Extract the (X, Y) coordinate from the center of the cell holding the provided text.  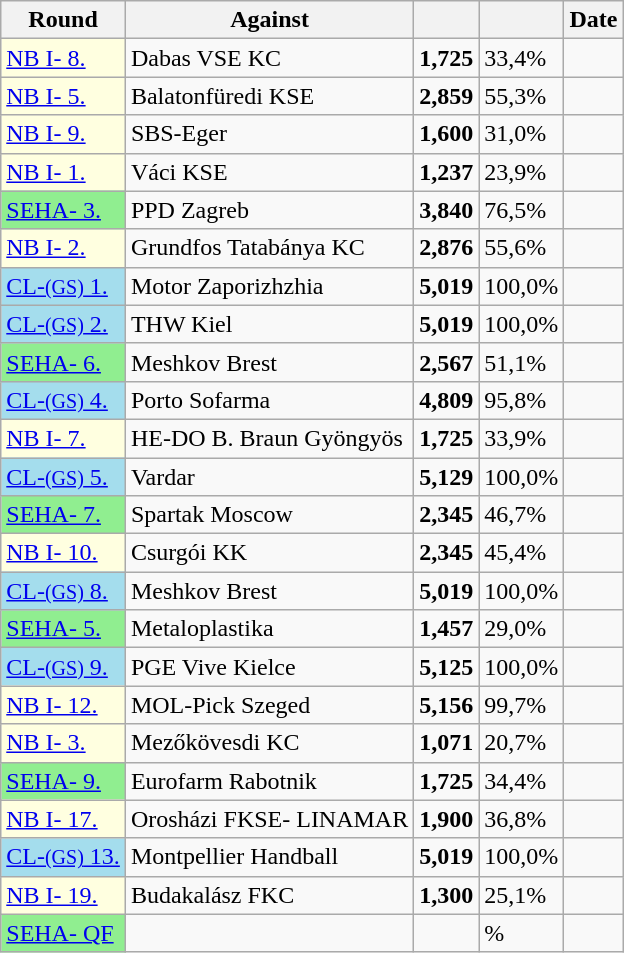
Dabas VSE KC (269, 58)
Grundfos Tatabánya KC (269, 248)
1,457 (446, 629)
1,237 (446, 172)
THW Kiel (269, 324)
3,840 (446, 210)
4,809 (446, 400)
NB I- 12. (64, 705)
MOL-Pick Szeged (269, 705)
76,5% (522, 210)
51,1% (522, 362)
Váci KSE (269, 172)
5,125 (446, 667)
Montpellier Handball (269, 857)
Balatonfüredi KSE (269, 96)
NB I- 9. (64, 134)
CL-(GS) 4. (64, 400)
NB I- 7. (64, 438)
29,0% (522, 629)
SEHA- 9. (64, 781)
2,876 (446, 248)
Spartak Moscow (269, 515)
2,859 (446, 96)
34,4% (522, 781)
Date (594, 20)
Vardar (269, 477)
23,9% (522, 172)
HE-DO B. Braun Gyöngyös (269, 438)
NB I- 1. (64, 172)
NB I- 5. (64, 96)
55,3% (522, 96)
NB I- 10. (64, 553)
Mezőkövesdi KC (269, 743)
25,1% (522, 895)
55,6% (522, 248)
Against (269, 20)
SEHA- 3. (64, 210)
SEHA- QF (64, 933)
Metaloplastika (269, 629)
% (522, 933)
1,300 (446, 895)
NB I- 8. (64, 58)
1,600 (446, 134)
95,8% (522, 400)
CL-(GS) 5. (64, 477)
33,9% (522, 438)
99,7% (522, 705)
CL-(GS) 8. (64, 591)
CL-(GS) 2. (64, 324)
5,129 (446, 477)
SEHA- 7. (64, 515)
PPD Zagreb (269, 210)
SEHA- 6. (64, 362)
SEHA- 5. (64, 629)
PGE Vive Kielce (269, 667)
SBS-Eger (269, 134)
20,7% (522, 743)
1,071 (446, 743)
Motor Zaporizhzhia (269, 286)
1,900 (446, 819)
36,8% (522, 819)
NB I- 17. (64, 819)
33,4% (522, 58)
NB I- 2. (64, 248)
46,7% (522, 515)
Orosházi FKSE- LINAMAR (269, 819)
31,0% (522, 134)
Budakalász FKC (269, 895)
45,4% (522, 553)
Eurofarm Rabotnik (269, 781)
Round (64, 20)
NB I- 19. (64, 895)
Porto Sofarma (269, 400)
CL-(GS) 9. (64, 667)
CL-(GS) 1. (64, 286)
5,156 (446, 705)
2,567 (446, 362)
CL-(GS) 13. (64, 857)
NB I- 3. (64, 743)
Csurgói KK (269, 553)
